Provide the [x, y] coordinate of the cell's center where the given text is located.  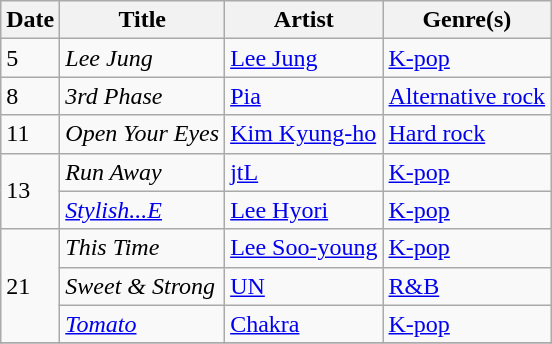
R&B [467, 286]
This Time [142, 248]
5 [30, 58]
Genre(s) [467, 20]
13 [30, 191]
Kim Kyung-ho [304, 134]
Stylish...E [142, 210]
Tomato [142, 324]
Title [142, 20]
3rd Phase [142, 96]
21 [30, 286]
Pia [304, 96]
11 [30, 134]
Lee Soo-young [304, 248]
8 [30, 96]
Artist [304, 20]
Lee Hyori [304, 210]
Alternative rock [467, 96]
Run Away [142, 172]
UN [304, 286]
Sweet & Strong [142, 286]
Open Your Eyes [142, 134]
Date [30, 20]
Hard rock [467, 134]
Chakra [304, 324]
jtL [304, 172]
